From the cell containing the given text, extract its center point as [X, Y] coordinate. 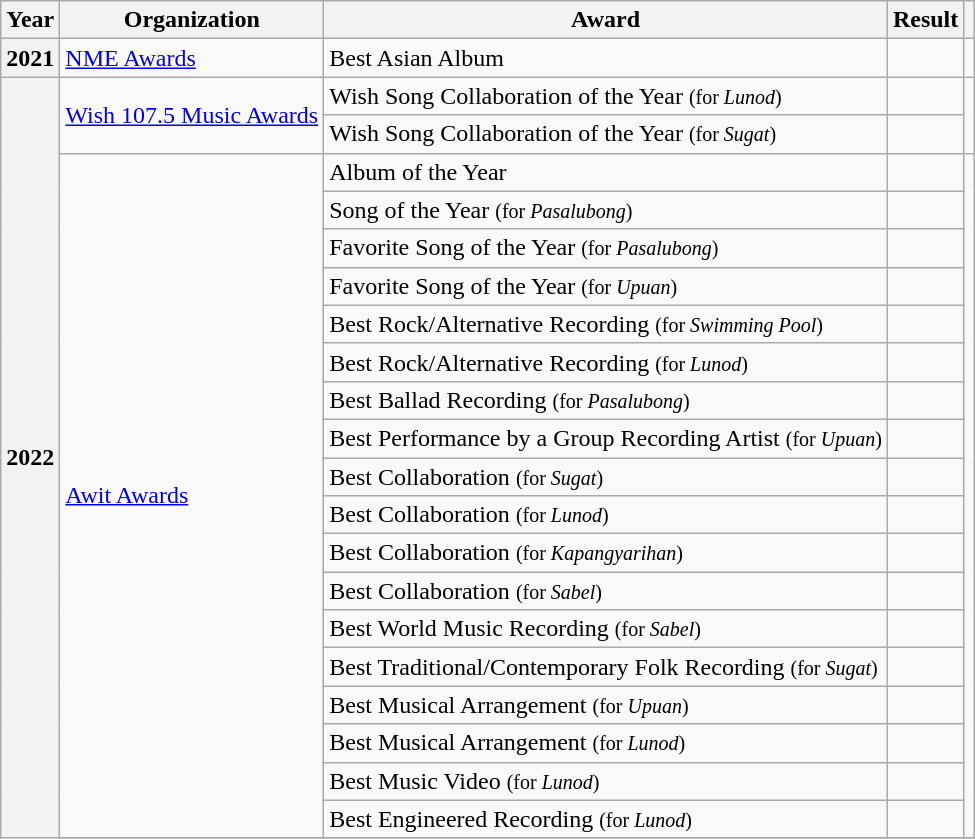
Award [606, 20]
Best Collaboration (for Sabel) [606, 591]
Best Musical Arrangement (for Lunod) [606, 743]
2021 [30, 58]
NME Awards [192, 58]
Album of the Year [606, 172]
Best Asian Album [606, 58]
Best Collaboration (for Lunod) [606, 515]
Best Collaboration (for Kapangyarihan) [606, 553]
Best Musical Arrangement (for Upuan) [606, 705]
Result [925, 20]
2022 [30, 458]
Year [30, 20]
Favorite Song of the Year (for Pasalubong) [606, 248]
Best Ballad Recording (for Pasalubong) [606, 400]
Best World Music Recording (for Sabel) [606, 629]
Song of the Year (for Pasalubong) [606, 210]
Best Performance by a Group Recording Artist (for Upuan) [606, 438]
Favorite Song of the Year (for Upuan) [606, 286]
Awit Awards [192, 496]
Best Music Video (for Lunod) [606, 781]
Best Rock/Alternative Recording (for Lunod) [606, 362]
Organization [192, 20]
Wish Song Collaboration of the Year (for Lunod) [606, 96]
Best Engineered Recording (for Lunod) [606, 819]
Best Traditional/Contemporary Folk Recording (for Sugat) [606, 667]
Best Collaboration (for Sugat) [606, 477]
Wish Song Collaboration of the Year (for Sugat) [606, 134]
Best Rock/Alternative Recording (for Swimming Pool) [606, 324]
Wish 107.5 Music Awards [192, 115]
